Locate the cell with the specified text and output its (X, Y) center coordinate. 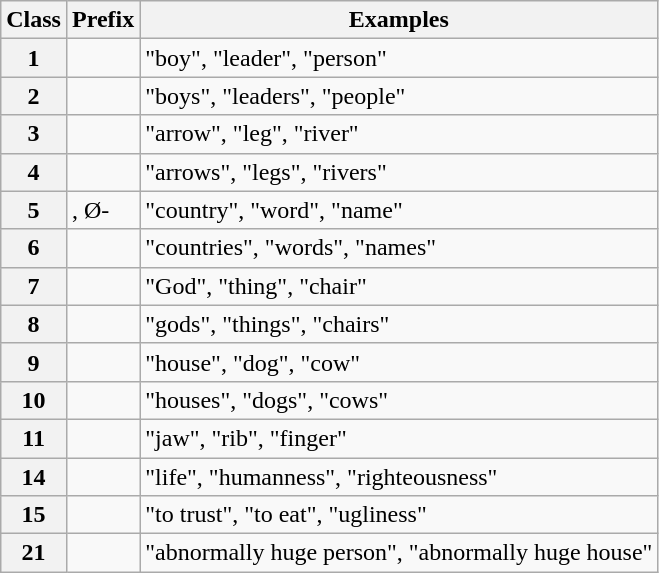
"houses", "dogs", "cows" (399, 400)
10 (34, 400)
Prefix (102, 20)
"countries", "words", "names" (399, 248)
"house", "dog", "cow" (399, 362)
"boys", "leaders", "people" (399, 96)
3 (34, 134)
2 (34, 96)
Examples (399, 20)
"jaw", "rib", "finger" (399, 438)
15 (34, 515)
11 (34, 438)
"abnormally huge person", "abnormally huge house" (399, 553)
"life", "humanness", "righteousness" (399, 477)
, Ø- (102, 210)
"gods", "things", "chairs" (399, 324)
14 (34, 477)
8 (34, 324)
"arrows", "legs", "rivers" (399, 172)
1 (34, 58)
5 (34, 210)
"arrow", "leg", "river" (399, 134)
Class (34, 20)
"to trust", "to eat", "ugliness" (399, 515)
21 (34, 553)
6 (34, 248)
"God", "thing", "chair" (399, 286)
4 (34, 172)
7 (34, 286)
"country", "word", "name" (399, 210)
"boy", "leader", "person" (399, 58)
9 (34, 362)
